Scan for the cell matching the given text and deliver its [X, Y] coordinate at center. 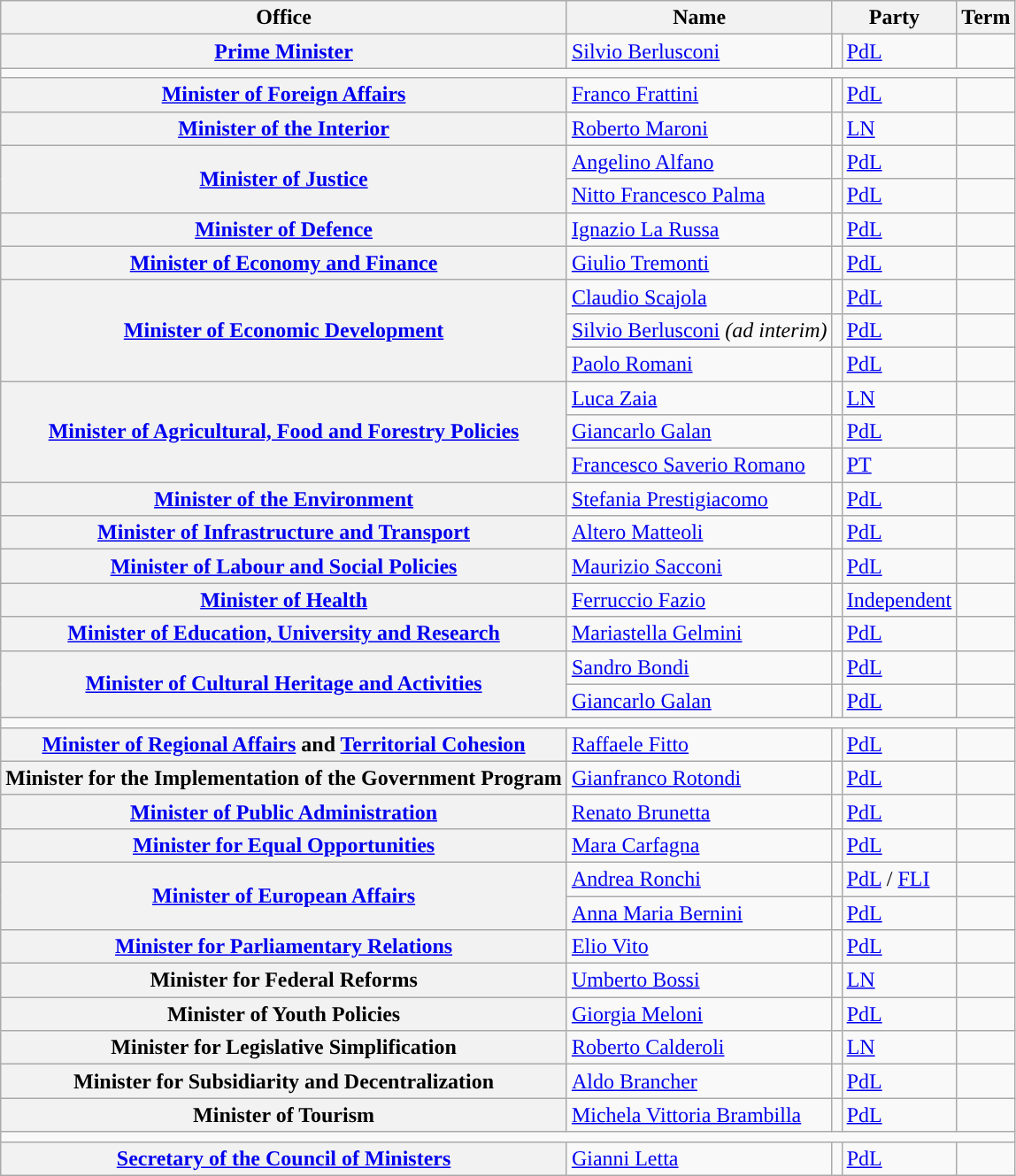
Altero Matteoli [699, 533]
Franco Frattini [699, 95]
Minister for Federal Reforms [284, 980]
Luca Zaia [699, 397]
Michela Vittoria Brambilla [699, 1115]
Minister of Youth Policies [284, 1014]
Aldo Brancher [699, 1081]
Minister of Foreign Affairs [284, 95]
Minister of the Interior [284, 128]
Nitto Francesco Palma [699, 196]
Sandro Bondi [699, 667]
Term [986, 18]
Ferruccio Fazio [699, 600]
Minister for the Implementation of the Government Program [284, 778]
Minister of Public Administration [284, 811]
Mara Carfagna [699, 845]
Minister of Labour and Social Policies [284, 566]
Gianfranco Rotondi [699, 778]
Minister of Economic Development [284, 330]
Roberto Calderoli [699, 1048]
Office [284, 18]
Paolo Romani [699, 364]
Minister of Cultural Heritage and Activities [284, 684]
Minister for Equal Opportunities [284, 845]
Renato Brunetta [699, 811]
Party [894, 18]
Minister of Defence [284, 229]
Raffaele Fitto [699, 744]
Minister of Tourism [284, 1115]
Name [699, 18]
Andrea Ronchi [699, 879]
Stefania Prestigiacomo [699, 499]
Minister of Agricultural, Food and Forestry Policies [284, 431]
Minister of Education, University and Research [284, 634]
Ignazio La Russa [699, 229]
Roberto Maroni [699, 128]
Mariastella Gelmini [699, 634]
Maurizio Sacconi [699, 566]
Prime Minister [284, 51]
Minister of Health [284, 600]
Claudio Scajola [699, 296]
Minister for Subsidiarity and Decentralization [284, 1081]
Minister of Justice [284, 179]
Silvio Berlusconi [699, 51]
Elio Vito [699, 947]
Angelino Alfano [699, 162]
Minister for Parliamentary Relations [284, 947]
Secretary of the Council of Ministers [284, 1158]
Umberto Bossi [699, 980]
Minister of Economy and Finance [284, 263]
Anna Maria Bernini [699, 912]
Minister of Regional Affairs and Territorial Cohesion [284, 744]
Independent [899, 600]
Francesco Saverio Romano [699, 465]
PdL / FLI [899, 879]
Giulio Tremonti [699, 263]
Minister of European Affairs [284, 895]
Minister of the Environment [284, 499]
PT [899, 465]
Giorgia Meloni [699, 1014]
Minister for Legislative Simplification [284, 1048]
Gianni Letta [699, 1158]
Minister of Infrastructure and Transport [284, 533]
Silvio Berlusconi (ad interim) [699, 330]
